Capture the cell that displays the provided text and extract its [x, y] central coordinate. 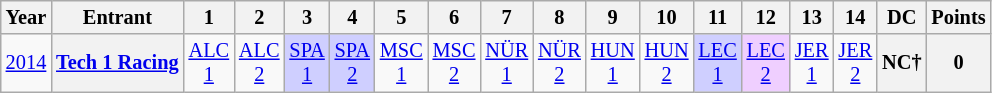
ALC2 [259, 63]
11 [717, 17]
SPA1 [306, 63]
HUN1 [613, 63]
0 [958, 63]
6 [454, 17]
Points [958, 17]
NÜR1 [506, 63]
DC [902, 17]
3 [306, 17]
SPA2 [352, 63]
ALC1 [209, 63]
MSC2 [454, 63]
Tech 1 Racing [117, 63]
4 [352, 17]
8 [560, 17]
12 [766, 17]
LEC2 [766, 63]
10 [667, 17]
HUN2 [667, 63]
2 [259, 17]
9 [613, 17]
JER2 [855, 63]
13 [812, 17]
MSC1 [402, 63]
Year [26, 17]
JER1 [812, 63]
LEC1 [717, 63]
NÜR2 [560, 63]
Entrant [117, 17]
7 [506, 17]
14 [855, 17]
NC† [902, 63]
5 [402, 17]
2014 [26, 63]
1 [209, 17]
